Capture the cell that displays the provided text and extract its [X, Y] central coordinate. 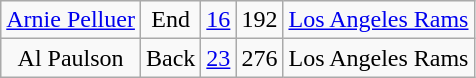
276 [260, 58]
Arnie Pelluer [71, 20]
Al Paulson [71, 58]
192 [260, 20]
23 [218, 58]
16 [218, 20]
Back [170, 58]
End [170, 20]
